Return (x, y) of the center of cell containing provided text 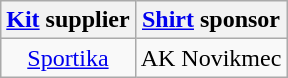
Kit supplier (68, 20)
Sportika (68, 58)
Shirt sponsor (211, 20)
AK Novikmec (211, 58)
